Detect which cell encompasses the target text, then output its [x, y] center coordinate. 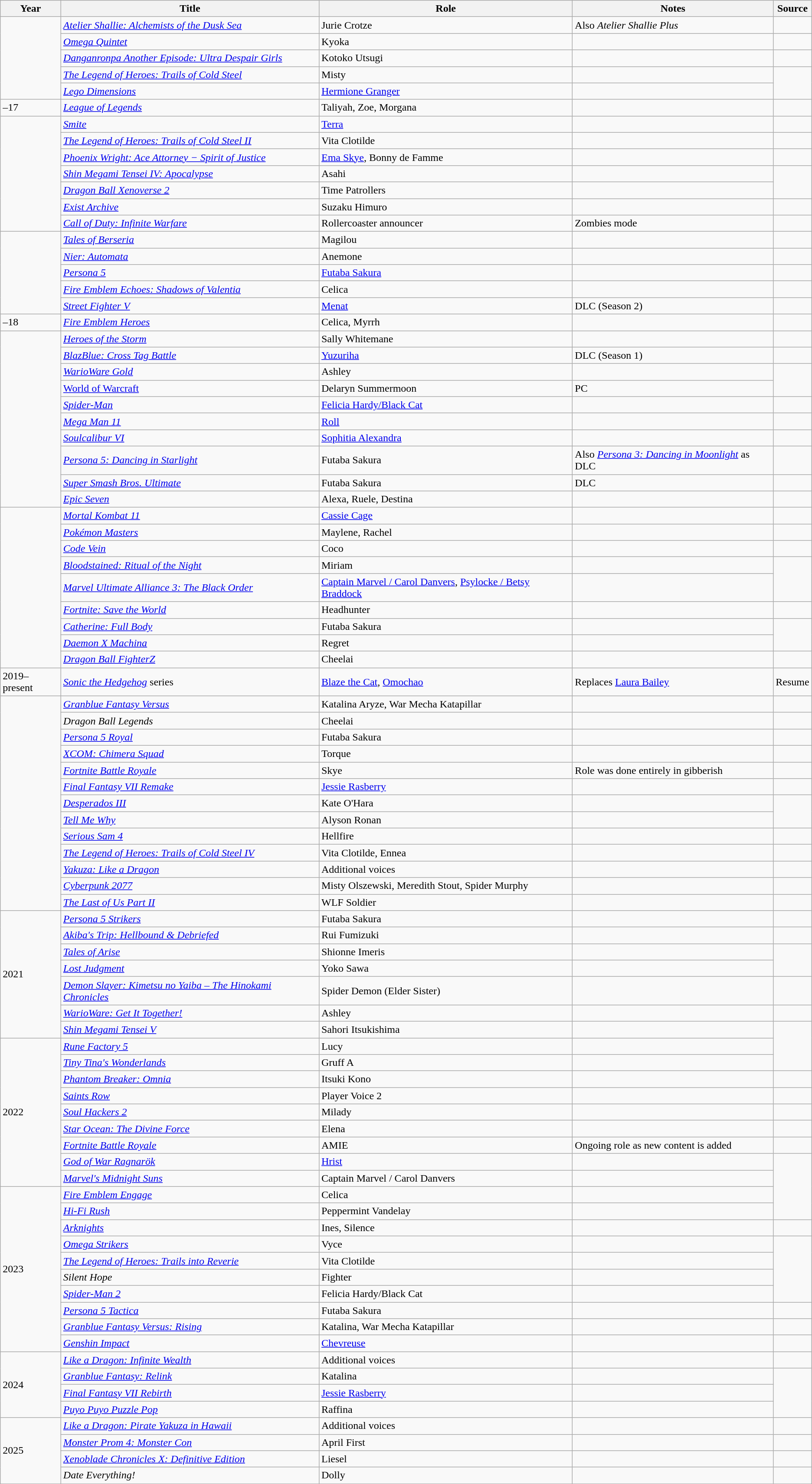
Phantom Breaker: Omnia [190, 1079]
Soulcalibur VI [190, 438]
Taliyah, Zoe, Morgana [445, 108]
WarioWare Gold [190, 372]
Also Persona 3: Dancing in Moonlight as DLC [673, 460]
Miriam [445, 565]
Marvel Ultimate Alliance 3: The Black Order [190, 587]
DLC (Season 2) [673, 306]
AMIE [445, 1145]
Smite [190, 124]
League of Legends [190, 108]
Torque [445, 753]
Fire Emblem Heroes [190, 322]
Sonic the Hedgehog series [190, 682]
Asahi [445, 174]
Cyberpunk 2077 [190, 886]
Kate O'Hara [445, 803]
Jurie Crotze [445, 25]
Puyo Puyo Puzzle Pop [190, 1409]
Final Fantasy VII Rebirth [190, 1393]
Roll [445, 421]
Marvel's Midnight Suns [190, 1178]
Celica, Myrrh [445, 322]
Magilou [445, 240]
Alyson Ronan [445, 820]
Shin Megami Tensei IV: Apocalypse [190, 174]
Peppermint Vandelay [445, 1211]
Ines, Silence [445, 1228]
Source [792, 9]
Shin Megami Tensei V [190, 1029]
Silent Hope [190, 1277]
Resume [792, 682]
The Legend of Heroes: Trails of Cold Steel II [190, 141]
Persona 5 Tactica [190, 1310]
Player Voice 2 [445, 1096]
Phoenix Wright: Ace Attorney − Spirit of Justice [190, 157]
Soul Hackers 2 [190, 1112]
Demon Slayer: Kimetsu no Yaiba – The Hinokami Chronicles [190, 991]
Rollercoaster announcer [445, 223]
Fire Emblem Echoes: Shadows of Valentia [190, 289]
Genshin Impact [190, 1343]
Itsuki Kono [445, 1079]
Tales of Berseria [190, 240]
2021 [31, 974]
Yoko Sawa [445, 968]
Persona 5 Strikers [190, 919]
Suzaku Himuro [445, 207]
Tiny Tina's Wonderlands [190, 1063]
Mortal Kombat 11 [190, 516]
WLF Soldier [445, 902]
2023 [31, 1269]
Maylene, Rachel [445, 532]
Spider-Man 2 [190, 1294]
Time Patrollers [445, 190]
Raffina [445, 1409]
Nier: Automata [190, 256]
Captain Marvel / Carol Danvers [445, 1178]
Lucy [445, 1046]
Bloodstained: Ritual of the Night [190, 565]
Captain Marvel / Carol Danvers, Psylocke / Betsy Braddock [445, 587]
Misty Olszewski, Meredith Stout, Spider Murphy [445, 886]
Liesel [445, 1459]
Yuzuriha [445, 355]
XCOM: Chimera Squad [190, 753]
Persona 5: Dancing in Starlight [190, 460]
Omega Quintet [190, 42]
Final Fantasy VII Remake [190, 787]
Fighter [445, 1277]
Skye [445, 770]
Tell Me Why [190, 820]
Hi-Fi Rush [190, 1211]
Date Everything! [190, 1475]
Exist Archive [190, 207]
2019–present [31, 682]
The Legend of Heroes: Trails of Cold Steel IV [190, 853]
Persona 5 [190, 273]
Spider-Man [190, 405]
Spider Demon (Elder Sister) [445, 991]
Vyce [445, 1244]
Role was done entirely in gibberish [673, 770]
Gruff A [445, 1063]
Kotoko Utsugi [445, 58]
Hellfire [445, 836]
Milady [445, 1112]
The Legend of Heroes: Trails of Cold Steel [190, 75]
2025 [31, 1451]
Catherine: Full Body [190, 626]
Ongoing role as new content is added [673, 1145]
Chevreuse [445, 1343]
Arknights [190, 1228]
Replaces Laura Bailey [673, 682]
Saints Row [190, 1096]
Dolly [445, 1475]
Alexa, Ruele, Destina [445, 499]
2024 [31, 1385]
Also Atelier Shallie Plus [673, 25]
Danganronpa Another Episode: Ultra Despair Girls [190, 58]
Serious Sam 4 [190, 836]
Omega Strikers [190, 1244]
Fire Emblem Engage [190, 1195]
Sally Whitemane [445, 339]
Coco [445, 549]
Granblue Fantasy Versus: Rising [190, 1327]
Code Vein [190, 549]
PC [673, 388]
Lost Judgment [190, 968]
Dragon Ball Legends [190, 721]
Yakuza: Like a Dragon [190, 869]
Daemon X Machina [190, 643]
Katalina [445, 1376]
Tales of Arise [190, 952]
The Legend of Heroes: Trails into Reverie [190, 1261]
Granblue Fantasy: Relink [190, 1376]
WarioWare: Get It Together! [190, 1013]
Delaryn Summermoon [445, 388]
Persona 5 Royal [190, 737]
Fortnite: Save the World [190, 610]
Hrist [445, 1162]
Star Ocean: The Divine Force [190, 1129]
Kyoka [445, 42]
April First [445, 1442]
Elena [445, 1129]
2022 [31, 1112]
Lego Dimensions [190, 91]
Akiba's Trip: Hellbound & Debriefed [190, 935]
Epic Seven [190, 499]
Sahori Itsukishima [445, 1029]
Rui Fumizuki [445, 935]
Granblue Fantasy Versus [190, 704]
The Last of Us Part II [190, 902]
Role [445, 9]
Monster Prom 4: Monster Con [190, 1442]
Call of Duty: Infinite Warfare [190, 223]
Title [190, 9]
Anemone [445, 256]
Zombies mode [673, 223]
Atelier Shallie: Alchemists of the Dusk Sea [190, 25]
Misty [445, 75]
–18 [31, 322]
Sophitia Alexandra [445, 438]
World of Warcraft [190, 388]
Terra [445, 124]
BlazBlue: Cross Tag Battle [190, 355]
God of War Ragnarök [190, 1162]
Hermione Granger [445, 91]
DLC [673, 483]
Rune Factory 5 [190, 1046]
Katalina, War Mecha Katapillar [445, 1327]
Cassie Cage [445, 516]
Year [31, 9]
Ema Skye, Bonny de Famme [445, 157]
Menat [445, 306]
Regret [445, 643]
Dragon Ball FighterZ [190, 659]
Xenoblade Chronicles X: Definitive Edition [190, 1459]
Vita Clotilde, Ennea [445, 853]
Dragon Ball Xenoverse 2 [190, 190]
Blaze the Cat, Omochao [445, 682]
Heroes of the Storm [190, 339]
Like a Dragon: Infinite Wealth [190, 1360]
Like a Dragon: Pirate Yakuza in Hawaii [190, 1426]
DLC (Season 1) [673, 355]
Mega Man 11 [190, 421]
Street Fighter V [190, 306]
Super Smash Bros. Ultimate [190, 483]
Shionne Imeris [445, 952]
Headhunter [445, 610]
Pokémon Masters [190, 532]
–17 [31, 108]
Notes [673, 9]
Desperados III [190, 803]
Katalina Aryze, War Mecha Katapillar [445, 704]
